Extract the (x, y) coordinate from the center of the cell holding the provided text.  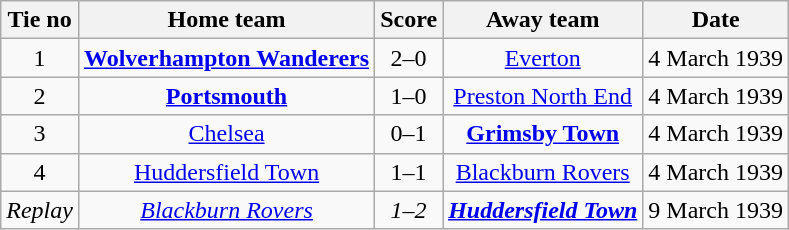
4 (40, 172)
9 March 1939 (716, 210)
Portsmouth (226, 96)
1–1 (409, 172)
Date (716, 20)
2 (40, 96)
1 (40, 58)
Away team (543, 20)
3 (40, 134)
Chelsea (226, 134)
1–2 (409, 210)
0–1 (409, 134)
Everton (543, 58)
Grimsby Town (543, 134)
2–0 (409, 58)
Home team (226, 20)
Preston North End (543, 96)
Wolverhampton Wanderers (226, 58)
Replay (40, 210)
Score (409, 20)
Tie no (40, 20)
1–0 (409, 96)
